Locate the cell with the specified text and output its [X, Y] center coordinate. 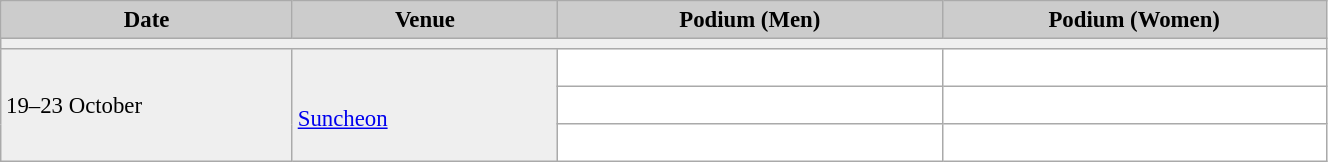
Venue [424, 20]
Podium (Men) [750, 20]
Date [147, 20]
Suncheon [424, 106]
Podium (Women) [1134, 20]
19–23 October [147, 106]
